Locate the cell with the specified text and output its [X, Y] center coordinate. 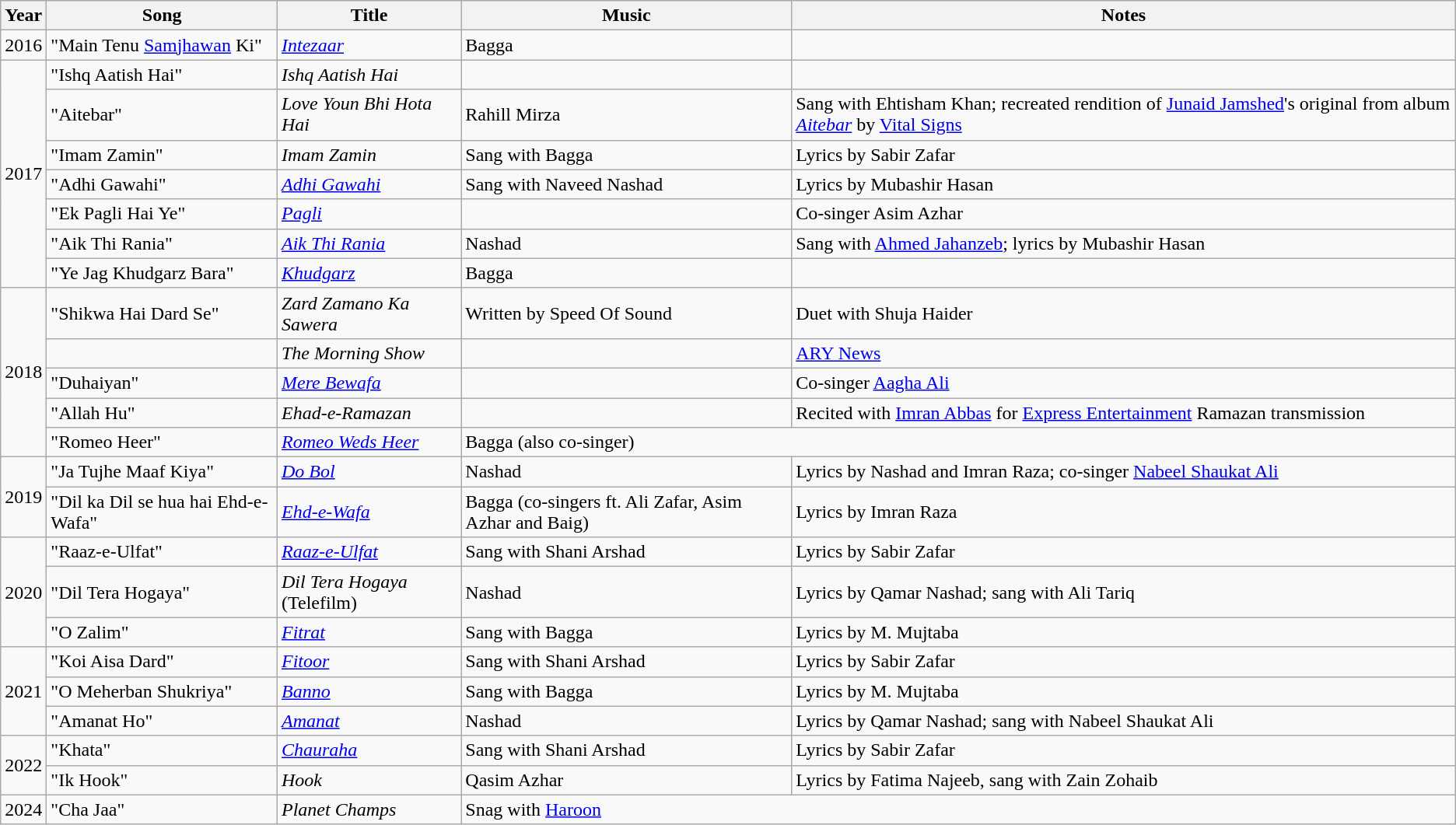
2022 [23, 765]
Sang with Naveed Nashad [627, 184]
Lyrics by Mubashir Hasan [1124, 184]
"Imam Zamin" [162, 155]
Title [369, 16]
Chauraha [369, 750]
Year [23, 16]
"Koi Aisa Dard" [162, 662]
Raaz-e-Ulfat [369, 552]
Written by Speed Of Sound [627, 313]
"Aik Thi Rania" [162, 243]
Song [162, 16]
Zard Zamano Ka Sawera [369, 313]
Lyrics by Imran Raza [1124, 512]
Romeo Weds Heer [369, 442]
"Main Tenu Samjhawan Ki" [162, 45]
Bagga (also co-singer) [958, 442]
Do Bol [369, 472]
"Ye Jag Khudgarz Bara" [162, 273]
Imam Zamin [369, 155]
Duet with Shuja Haider [1124, 313]
"Cha Jaa" [162, 809]
"O Meherban Shukriya" [162, 691]
2021 [23, 691]
Aik Thi Rania [369, 243]
Snag with Haroon [958, 809]
Dil Tera Hogaya (Telefilm) [369, 593]
"O Zalim" [162, 632]
"Shikwa Hai Dard Se" [162, 313]
Lyrics by Nashad and Imran Raza; co-singer Nabeel Shaukat Ali [1124, 472]
"Dil Tera Hogaya" [162, 593]
Fitrat [369, 632]
2018 [23, 372]
Co-singer Aagha Ali [1124, 383]
"Ik Hook" [162, 780]
"Allah Hu" [162, 413]
Amanat [369, 721]
"Dil ka Dil se hua hai Ehd-e-Wafa" [162, 512]
2016 [23, 45]
Recited with Imran Abbas for Express Entertainment Ramazan transmission [1124, 413]
"Duhaiyan" [162, 383]
Bagga (co-singers ft. Ali Zafar, Asim Azhar and Baig) [627, 512]
Sang with Ehtisham Khan; recreated rendition of Junaid Jamshed's original from album Aitebar by Vital Signs [1124, 115]
Co-singer Asim Azhar [1124, 214]
Ehad-e-Ramazan [369, 413]
"Aitebar" [162, 115]
"Ja Tujhe Maaf Kiya" [162, 472]
"Ek Pagli Hai Ye" [162, 214]
Ehd-e-Wafa [369, 512]
2019 [23, 498]
"Amanat Ho" [162, 721]
Fitoor [369, 662]
Notes [1124, 16]
Love Youn Bhi Hota Hai [369, 115]
Lyrics by Qamar Nashad; sang with Ali Tariq [1124, 593]
Lyrics by Qamar Nashad; sang with Nabeel Shaukat Ali [1124, 721]
2017 [23, 174]
Mere Bewafa [369, 383]
"Khata" [162, 750]
"Romeo Heer" [162, 442]
"Raaz-e-Ulfat" [162, 552]
Adhi Gawahi [369, 184]
2020 [23, 593]
Khudgarz [369, 273]
Planet Champs [369, 809]
Pagli [369, 214]
"Adhi Gawahi" [162, 184]
The Morning Show [369, 353]
Banno [369, 691]
"Ishq Aatish Hai" [162, 75]
Sang with Ahmed Jahanzeb; lyrics by Mubashir Hasan [1124, 243]
Rahill Mirza [627, 115]
Qasim Azhar [627, 780]
Ishq Aatish Hai [369, 75]
2024 [23, 809]
Intezaar [369, 45]
Lyrics by Fatima Najeeb, sang with Zain Zohaib [1124, 780]
Music [627, 16]
Hook [369, 780]
ARY News [1124, 353]
